Scan for the cell matching the given text and deliver its (X, Y) coordinate at center. 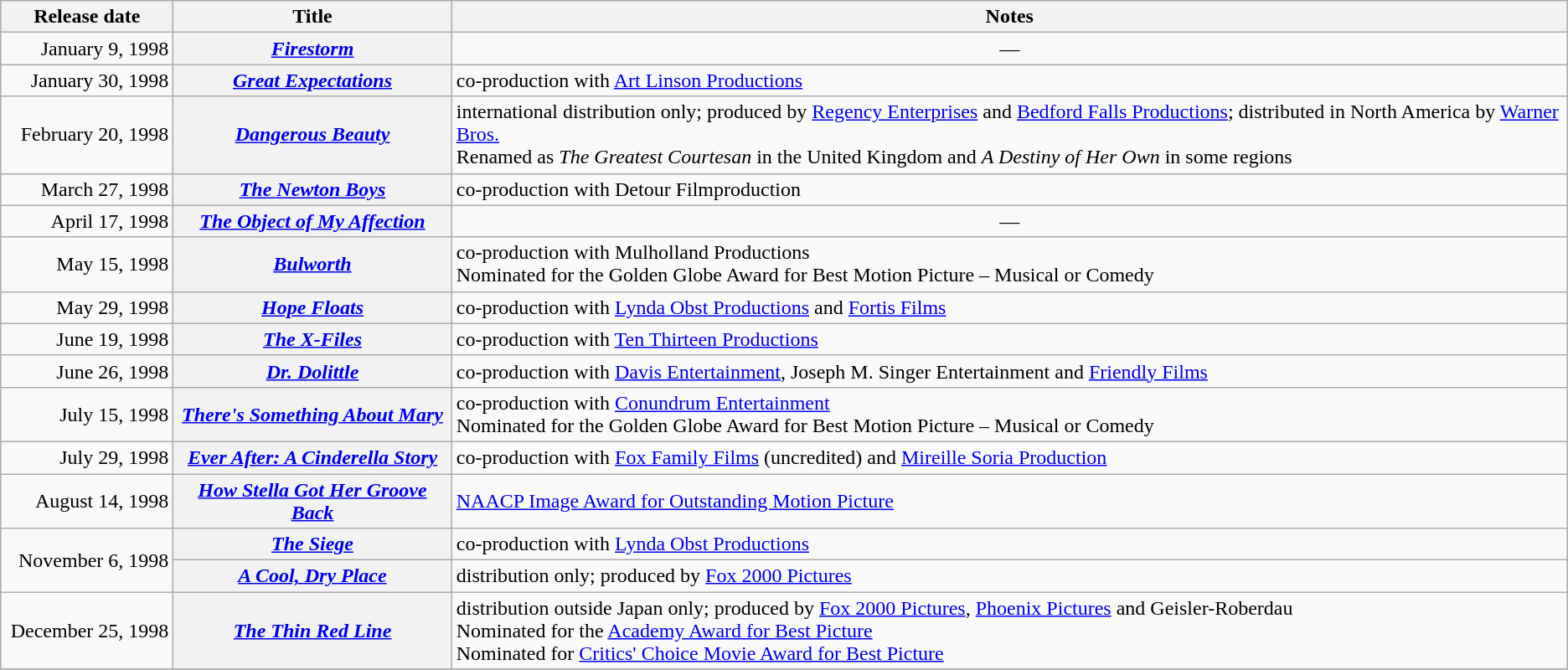
June 19, 1998 (87, 339)
co-production with Conundrum EntertainmentNominated for the Golden Globe Award for Best Motion Picture – Musical or Comedy (1009, 414)
A Cool, Dry Place (312, 576)
August 14, 1998 (87, 501)
May 15, 1998 (87, 265)
February 20, 1998 (87, 135)
May 29, 1998 (87, 307)
January 9, 1998 (87, 49)
Ever After: A Cinderella Story (312, 457)
co-production with Art Linson Productions (1009, 80)
co-production with Ten Thirteen Productions (1009, 339)
Great Expectations (312, 80)
The Siege (312, 544)
July 29, 1998 (87, 457)
January 30, 1998 (87, 80)
The X-Files (312, 339)
April 17, 1998 (87, 221)
Release date (87, 17)
Dr. Dolittle (312, 371)
co-production with Fox Family Films (uncredited) and Mireille Soria Production (1009, 457)
Bulworth (312, 265)
July 15, 1998 (87, 414)
NAACP Image Award for Outstanding Motion Picture (1009, 501)
distribution only; produced by Fox 2000 Pictures (1009, 576)
March 27, 1998 (87, 189)
Firestorm (312, 49)
co-production with Mulholland ProductionsNominated for the Golden Globe Award for Best Motion Picture – Musical or Comedy (1009, 265)
co-production with Lynda Obst Productions and Fortis Films (1009, 307)
Title (312, 17)
The Newton Boys (312, 189)
co-production with Lynda Obst Productions (1009, 544)
How Stella Got Her Groove Back (312, 501)
Dangerous Beauty (312, 135)
co-production with Davis Entertainment, Joseph M. Singer Entertainment and Friendly Films (1009, 371)
Notes (1009, 17)
There's Something About Mary (312, 414)
December 25, 1998 (87, 631)
November 6, 1998 (87, 560)
The Thin Red Line (312, 631)
Hope Floats (312, 307)
June 26, 1998 (87, 371)
The Object of My Affection (312, 221)
co-production with Detour Filmproduction (1009, 189)
